Search for the cell housing the specified text and yield its [x, y] center coordinate. 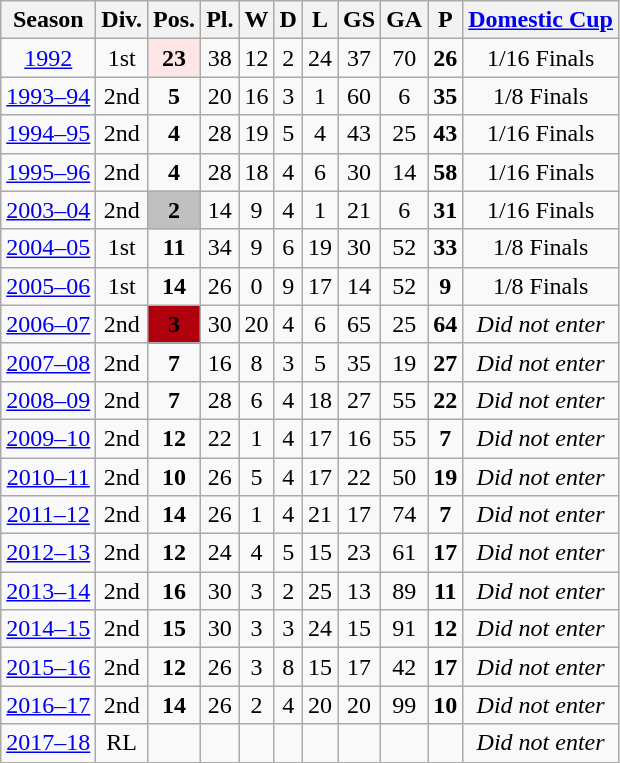
2012–13 [48, 553]
34 [220, 248]
99 [404, 705]
GA [404, 20]
70 [404, 58]
L [320, 20]
D [288, 20]
2006–07 [48, 324]
74 [404, 515]
2011–12 [48, 515]
1995–96 [48, 172]
2007–08 [48, 362]
42 [404, 667]
Pl. [220, 20]
31 [446, 210]
2013–14 [48, 591]
33 [446, 248]
2009–10 [48, 438]
RL [122, 743]
1994–95 [48, 134]
61 [404, 553]
Domestic Cup [541, 20]
2016–17 [48, 705]
60 [360, 96]
Div. [122, 20]
91 [404, 629]
2008–09 [48, 400]
13 [360, 591]
2003–04 [48, 210]
Pos. [174, 20]
1992 [48, 58]
2015–16 [48, 667]
W [256, 20]
2005–06 [48, 286]
58 [446, 172]
GS [360, 20]
2004–05 [48, 248]
65 [360, 324]
89 [404, 591]
P [446, 20]
37 [360, 58]
1993–94 [48, 96]
2010–11 [48, 477]
0 [256, 286]
38 [220, 58]
64 [446, 324]
2014–15 [48, 629]
Season [48, 20]
2017–18 [48, 743]
50 [404, 477]
